Pinpoint the cell where the given text exists, returning its (X, Y) midpoint coordinate. 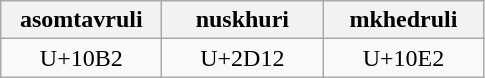
mkhedruli (404, 20)
U+10E2 (404, 58)
U+10B2 (82, 58)
U+2D12 (242, 58)
asomtavruli (82, 20)
nuskhuri (242, 20)
